Detect which cell encompasses the target text, then output its [x, y] center coordinate. 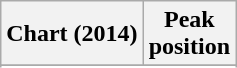
Peakposition [189, 34]
Chart (2014) [72, 34]
